Return [X, Y] of the center of cell containing provided text 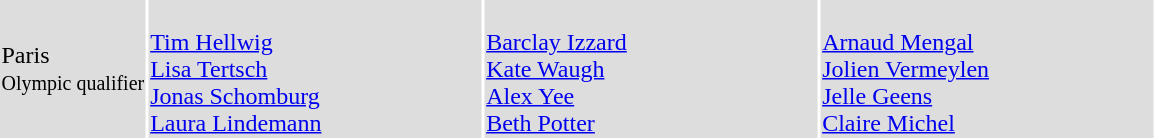
Barclay IzzardKate WaughAlex YeeBeth Potter [652, 69]
Tim HellwigLisa TertschJonas SchomburgLaura Lindemann [316, 69]
Paris Olympic qualifier [73, 69]
Arnaud MengalJolien VermeylenJelle GeensClaire Michel [988, 69]
